Search for the cell housing the specified text and yield its (X, Y) center coordinate. 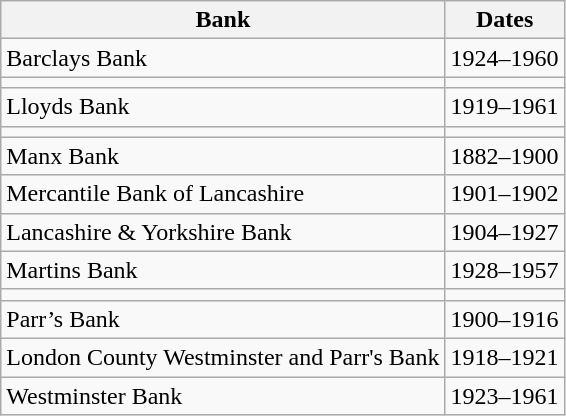
Dates (504, 20)
Martins Bank (223, 270)
Mercantile Bank of Lancashire (223, 194)
1900–1916 (504, 319)
Lloyds Bank (223, 107)
1882–1900 (504, 156)
Barclays Bank (223, 58)
Westminster Bank (223, 395)
1924–1960 (504, 58)
1901–1902 (504, 194)
1928–1957 (504, 270)
Lancashire & Yorkshire Bank (223, 232)
1904–1927 (504, 232)
1923–1961 (504, 395)
Parr’s Bank (223, 319)
1918–1921 (504, 357)
1919–1961 (504, 107)
London County Westminster and Parr's Bank (223, 357)
Manx Bank (223, 156)
Bank (223, 20)
